Return the [x, y] coordinate for the center point of the cell that contains the specified text.  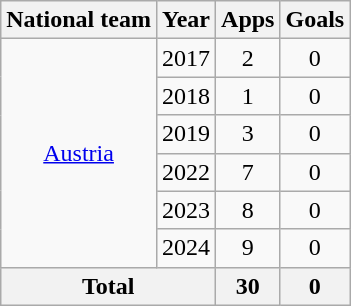
3 [248, 134]
Apps [248, 20]
2019 [186, 134]
Austria [79, 153]
1 [248, 96]
National team [79, 20]
2 [248, 58]
30 [248, 286]
2022 [186, 172]
7 [248, 172]
8 [248, 210]
2017 [186, 58]
2023 [186, 210]
2018 [186, 96]
Total [108, 286]
9 [248, 248]
Goals [315, 20]
2024 [186, 248]
Year [186, 20]
